From the cell containing the given text, extract its center point as [x, y] coordinate. 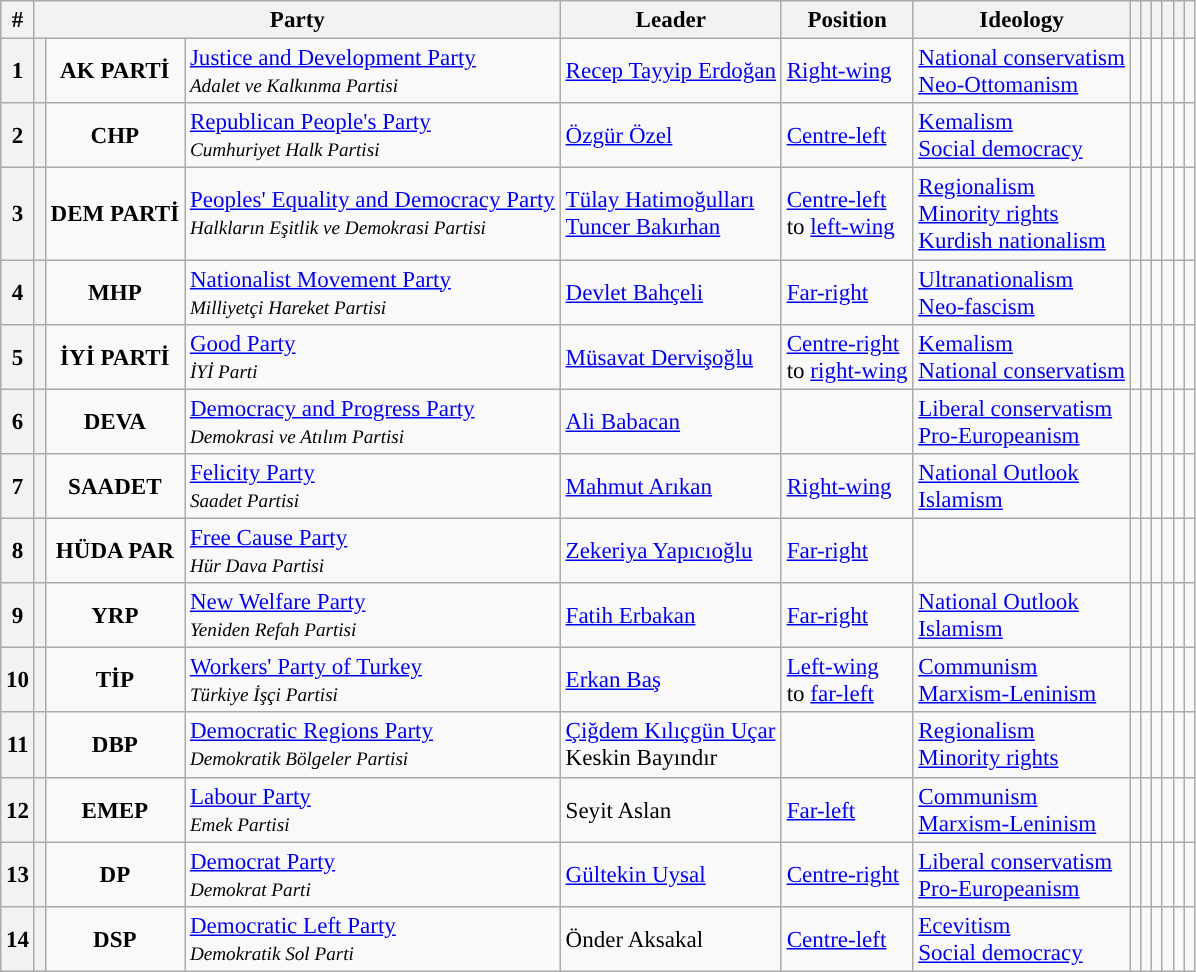
Önder Aksakal [670, 940]
9 [18, 616]
CHP [114, 136]
Tülay HatimoğullarıTuncer Bakırhan [670, 214]
Gültekin Uysal [670, 874]
1 [18, 72]
AK PARTİ [114, 72]
Erkan Baş [670, 680]
Party [297, 20]
DSP [114, 940]
3 [18, 214]
TİP [114, 680]
HÜDA PAR [114, 552]
Workers' Party of TurkeyTürkiye İşçi Partisi [373, 680]
DEVA [114, 422]
Labour PartyEmek Partisi [373, 810]
Felicity PartySaadet Partisi [373, 486]
2 [18, 136]
MHP [114, 292]
7 [18, 486]
10 [18, 680]
KemalismNational conservatism [1022, 358]
YRP [114, 616]
Far-left [847, 810]
KemalismSocial democracy [1022, 136]
Democracy and Progress PartyDemokrasi ve Atılım Partisi [373, 422]
Recep Tayyip Erdoğan [670, 72]
UltranationalismNeo-fascism [1022, 292]
Seyit Aslan [670, 810]
New Welfare PartyYeniden Refah Partisi [373, 616]
12 [18, 810]
Ali Babacan [670, 422]
Peoples' Equality and Democracy PartyHalkların Eşitlik ve Demokrasi Partisi [373, 214]
Mahmut Arıkan [670, 486]
Fatih Erbakan [670, 616]
DBP [114, 746]
Free Cause PartyHür Dava Partisi [373, 552]
8 [18, 552]
# [18, 20]
İYİ PARTİ [114, 358]
Nationalist Movement PartyMilliyetçi Hareket Partisi [373, 292]
14 [18, 940]
EcevitismSocial democracy [1022, 940]
Zekeriya Yapıcıoğlu [670, 552]
Left-wingto far-left [847, 680]
Ideology [1022, 20]
Democratic Left PartyDemokratik Sol Parti [373, 940]
Centre-rightto right-wing [847, 358]
5 [18, 358]
EMEP [114, 810]
Özgür Özel [670, 136]
National conservatismNeo-Ottomanism [1022, 72]
Good PartyİYİ Parti [373, 358]
Justice and Development PartyAdalet ve Kalkınma Partisi [373, 72]
4 [18, 292]
Democratic Regions PartyDemokratik Bölgeler Partisi [373, 746]
Çiğdem Kılıçgün UçarKeskin Bayındır [670, 746]
6 [18, 422]
Position [847, 20]
Republican People's PartyCumhuriyet Halk Partisi [373, 136]
11 [18, 746]
DEM PARTİ [114, 214]
SAADET [114, 486]
Devlet Bahçeli [670, 292]
DP [114, 874]
Centre-leftto left-wing [847, 214]
RegionalismMinority rightsKurdish nationalism [1022, 214]
Centre-right [847, 874]
13 [18, 874]
RegionalismMinority rights [1022, 746]
Müsavat Dervişoğlu [670, 358]
Leader [670, 20]
Democrat PartyDemokrat Parti [373, 874]
